Scan for the cell matching the given text and deliver its (X, Y) coordinate at center. 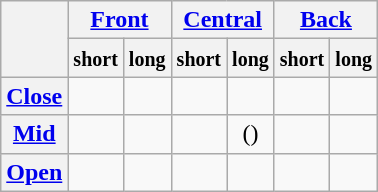
Central (222, 20)
Mid (34, 134)
() (251, 134)
Open (34, 172)
Front (120, 20)
Back (326, 20)
Close (34, 96)
